Scan for the cell matching the given text and deliver its [X, Y] coordinate at center. 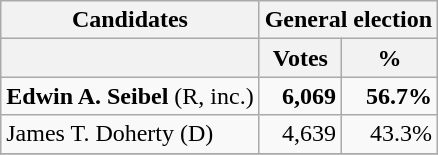
% [390, 58]
56.7% [390, 96]
James T. Doherty (D) [130, 134]
43.3% [390, 134]
Candidates [130, 20]
4,639 [300, 134]
Edwin A. Seibel (R, inc.) [130, 96]
Votes [300, 58]
General election [348, 20]
6,069 [300, 96]
